Find where the given text appears and provide that cell's center as [x, y] coordinate. 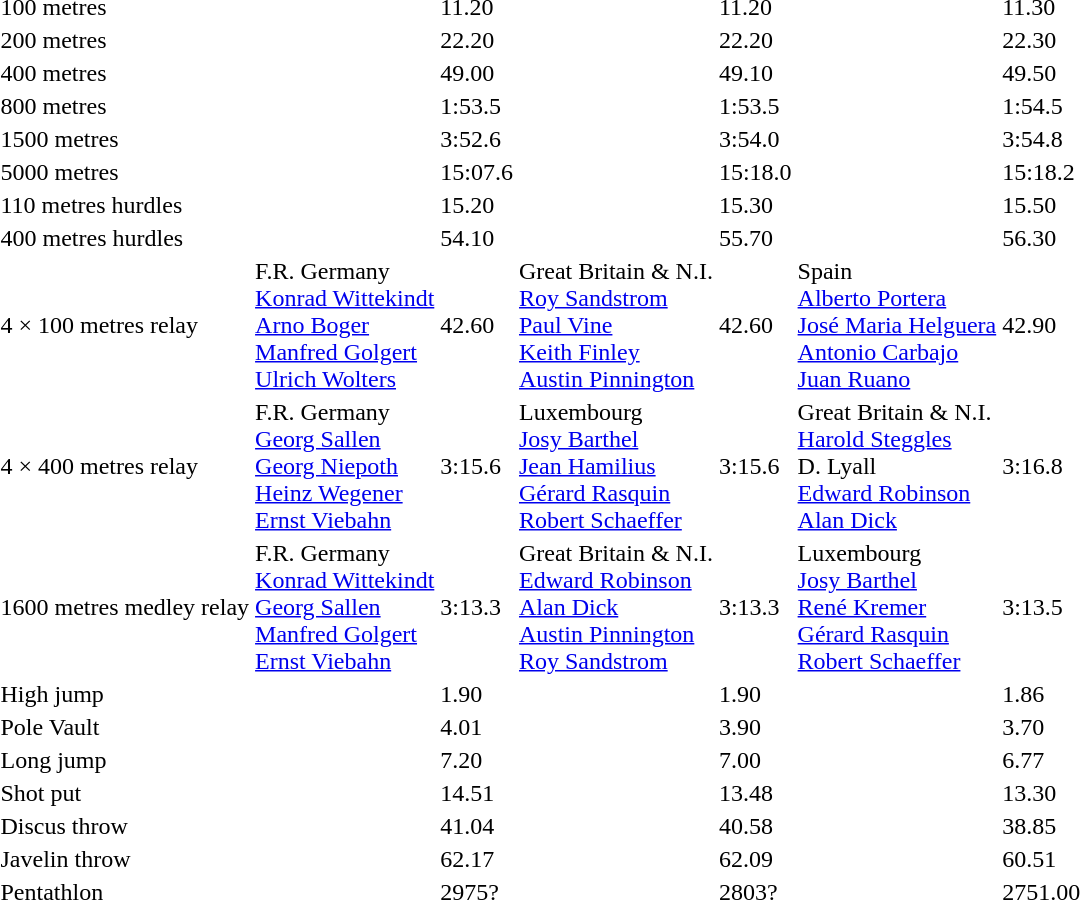
40.58 [755, 826]
62.09 [755, 859]
62.17 [477, 859]
49.10 [755, 73]
54.10 [477, 238]
15:07.6 [477, 172]
7.20 [477, 760]
F.R. GermanyGeorg SallenGeorg NiepothHeinz WegenerErnst Viebahn [345, 466]
15.20 [477, 205]
SpainAlberto PorteraJosé Maria HelgueraAntonio CarbajoJuan Ruano [897, 325]
LuxembourgJosy BarthelRené KremerGérard RasquinRobert Schaeffer [897, 607]
F.R. GermanyKonrad WittekindtArno BogerManfred GolgertUlrich Wolters [345, 325]
13.48 [755, 793]
Great Britain & N.I.Edward RobinsonAlan DickAustin PinningtonRoy Sandstrom [616, 607]
F.R. GermanyKonrad WittekindtGeorg SallenManfred GolgertErnst Viebahn [345, 607]
55.70 [755, 238]
15.30 [755, 205]
14.51 [477, 793]
Great Britain & N.I.Harold StegglesD. LyallEdward RobinsonAlan Dick [897, 466]
7.00 [755, 760]
15:18.0 [755, 172]
Great Britain & N.I.Roy SandstromPaul VineKeith FinleyAustin Pinnington [616, 325]
4.01 [477, 727]
49.00 [477, 73]
41.04 [477, 826]
3:54.0 [755, 139]
LuxembourgJosy BarthelJean HamiliusGérard RasquinRobert Schaeffer [616, 466]
3.90 [755, 727]
3:52.6 [477, 139]
